Provide the (x, y) coordinate of the cell's center where the given text is located.  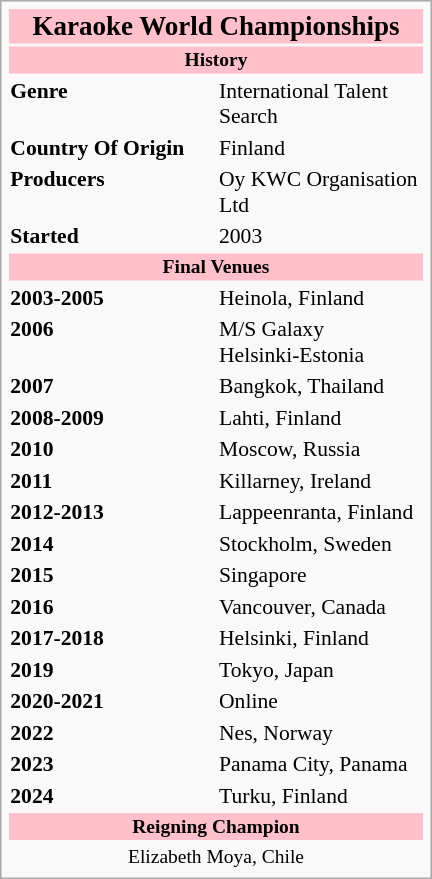
Online (321, 701)
Genre (112, 103)
2020-2021 (112, 701)
Heinola, Finland (321, 297)
2016 (112, 606)
2022 (112, 732)
Stockholm, Sweden (321, 543)
2003 (321, 236)
Nes, Norway (321, 732)
Lahti, Finland (321, 417)
M/S GalaxyHelsinki-Estonia (321, 342)
2010 (112, 449)
2012-2013 (112, 512)
2007 (112, 386)
Lappeenranta, Finland (321, 512)
Final Venues (216, 266)
Killarney, Ireland (321, 480)
Elizabeth Moya, Chile (216, 856)
History (216, 60)
2019 (112, 669)
2006 (112, 342)
Moscow, Russia (321, 449)
Helsinki, Finland (321, 638)
Producers (112, 192)
Reigning Champion (216, 826)
2008-2009 (112, 417)
Country Of Origin (112, 147)
International Talent Search (321, 103)
2011 (112, 480)
2017-2018 (112, 638)
Singapore (321, 575)
2014 (112, 543)
Karaoke World Championships (216, 26)
Tokyo, Japan (321, 669)
2015 (112, 575)
Oy KWC Organisation Ltd (321, 192)
Vancouver, Canada (321, 606)
2023 (112, 764)
Turku, Finland (321, 795)
Panama City, Panama (321, 764)
2024 (112, 795)
Bangkok, Thailand (321, 386)
2003-2005 (112, 297)
Finland (321, 147)
Started (112, 236)
